Detect which cell encompasses the target text, then output its [x, y] center coordinate. 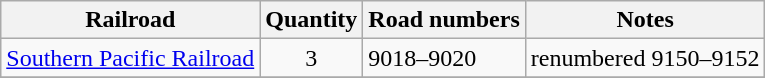
Road numbers [444, 20]
Notes [645, 20]
Railroad [130, 20]
Southern Pacific Railroad [130, 58]
Quantity [312, 20]
3 [312, 58]
9018–9020 [444, 58]
renumbered 9150–9152 [645, 58]
